From the cell containing the given text, extract its center point as (x, y) coordinate. 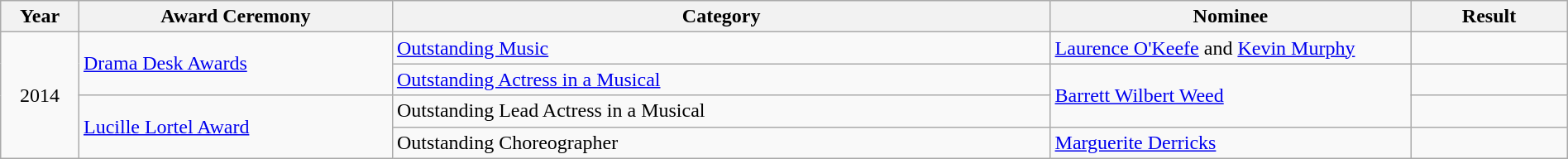
Result (1489, 17)
Category (721, 17)
Outstanding Actress in a Musical (721, 79)
Outstanding Lead Actress in a Musical (721, 111)
2014 (40, 95)
Award Ceremony (235, 17)
Laurence O'Keefe and Kevin Murphy (1231, 48)
Marguerite Derricks (1231, 142)
Outstanding Music (721, 48)
Drama Desk Awards (235, 64)
Outstanding Choreographer (721, 142)
Nominee (1231, 17)
Lucille Lortel Award (235, 127)
Barrett Wilbert Weed (1231, 95)
Year (40, 17)
